Locate the cell with the specified text and output its [X, Y] center coordinate. 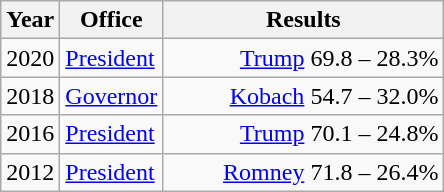
Year [30, 20]
Trump 70.1 – 24.8% [304, 134]
2016 [30, 134]
Governor [112, 96]
2020 [30, 58]
2012 [30, 172]
2018 [30, 96]
Romney 71.8 – 26.4% [304, 172]
Trump 69.8 – 28.3% [304, 58]
Kobach 54.7 – 32.0% [304, 96]
Office [112, 20]
Results [304, 20]
